For the text-containing cell, return its midpoint in [x, y] coordinate format. 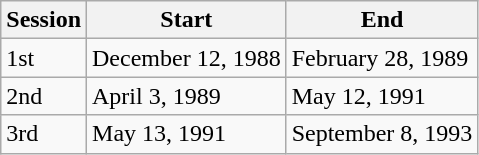
December 12, 1988 [187, 58]
May 13, 1991 [187, 134]
End [382, 20]
February 28, 1989 [382, 58]
September 8, 1993 [382, 134]
1st [44, 58]
Start [187, 20]
3rd [44, 134]
May 12, 1991 [382, 96]
Session [44, 20]
2nd [44, 96]
April 3, 1989 [187, 96]
